Detect which cell encompasses the target text, then output its (x, y) center coordinate. 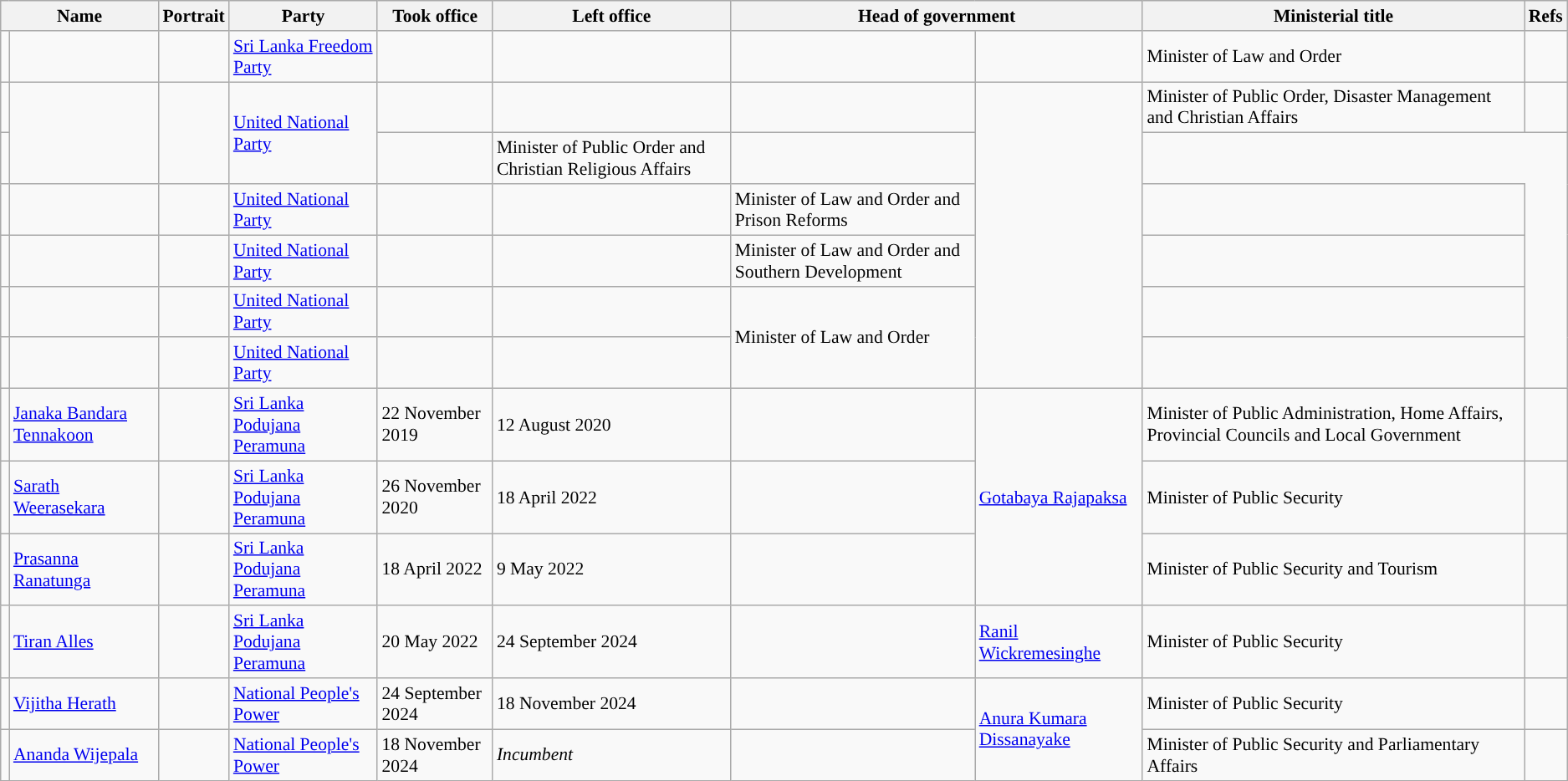
Ranil Wickremesinghe (1059, 642)
9 May 2022 (612, 570)
Minister of Public Order and Christian Religious Affairs (612, 159)
Head of government (937, 16)
22 November 2019 (435, 425)
12 August 2020 (612, 425)
Refs (1545, 16)
Ananda Wijepala (84, 754)
26 November 2020 (435, 497)
Minister of Public Order, Disaster Management and Christian Affairs (1333, 107)
20 May 2022 (435, 642)
Minister of Public Administration, Home Affairs, Provincial Councils and Local Government (1333, 425)
Vijitha Herath (84, 704)
Minister of Public Security and Parliamentary Affairs (1333, 754)
Prasanna Ranatunga (84, 570)
Left office (612, 16)
Minister of Law and Order and Southern Development (853, 261)
Gotabaya Rajapaksa (1059, 498)
Minister of Law and Order and Prison Reforms (853, 209)
Janaka Bandara Tennakoon (84, 425)
Ministerial title (1333, 16)
Anura Kumara Dissanayake (1059, 729)
Took office (435, 16)
Tiran Alles (84, 642)
Minister of Public Security and Tourism (1333, 570)
Incumbent (612, 754)
Party (304, 16)
Sarath Weerasekara (84, 497)
Name (80, 16)
Sri Lanka Freedom Party (304, 57)
Portrait (193, 16)
